From the cell containing the given text, extract its center point as [X, Y] coordinate. 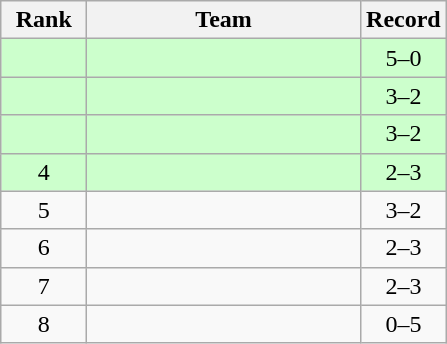
7 [44, 286]
5 [44, 210]
6 [44, 248]
Rank [44, 20]
Record [403, 20]
8 [44, 324]
4 [44, 172]
0–5 [403, 324]
5–0 [403, 58]
Team [224, 20]
